Capture the cell that displays the provided text and extract its (x, y) central coordinate. 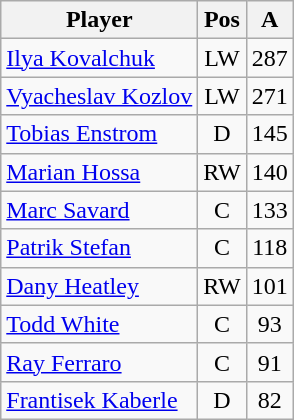
93 (270, 324)
271 (270, 96)
Frantisek Kaberle (100, 400)
145 (270, 134)
Marian Hossa (100, 172)
Vyacheslav Kozlov (100, 96)
Dany Heatley (100, 286)
Ray Ferraro (100, 362)
287 (270, 58)
82 (270, 400)
Tobias Enstrom (100, 134)
Pos (222, 20)
101 (270, 286)
A (270, 20)
140 (270, 172)
133 (270, 210)
91 (270, 362)
Todd White (100, 324)
Patrik Stefan (100, 248)
Player (100, 20)
Ilya Kovalchuk (100, 58)
118 (270, 248)
Marc Savard (100, 210)
